Extract the [X, Y] coordinate from the center of the cell holding the provided text.  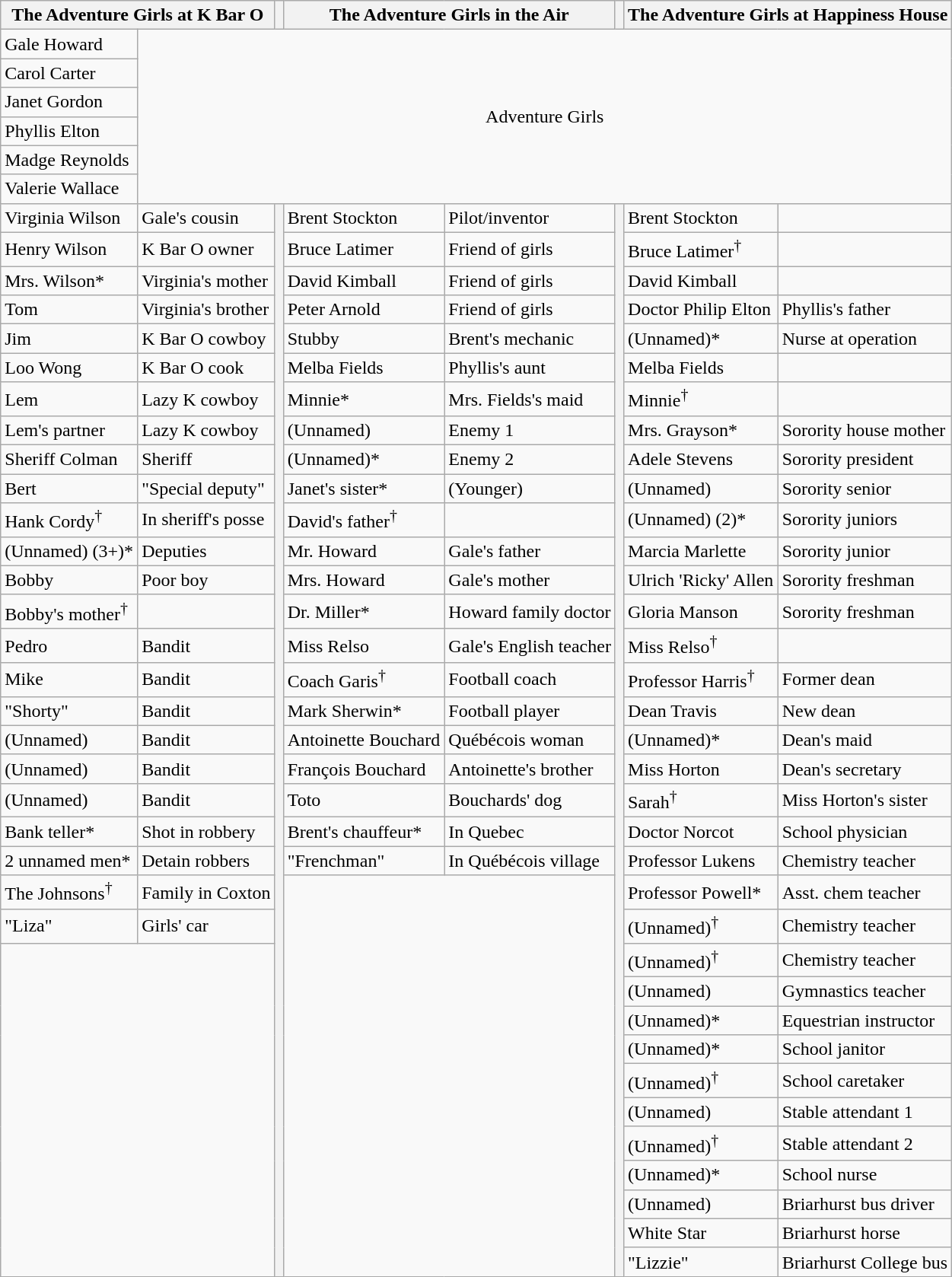
Howard family doctor [530, 612]
Dr. Miller* [364, 612]
Phyllis Elton [69, 131]
School caretaker [864, 1081]
Football player [530, 711]
Sarah† [702, 801]
Sheriff [206, 460]
Bruce Latimer† [702, 250]
Gymnastics teacher [864, 992]
François Bouchard [364, 769]
"Lizzie" [702, 1262]
Bert [69, 489]
Virginia's mother [206, 281]
Peter Arnold [364, 310]
Minnie* [364, 399]
David's father† [364, 521]
Lem's partner [69, 431]
Briarhurst bus driver [864, 1204]
Mr. Howard [364, 551]
Bank teller* [69, 832]
Madge Reynolds [69, 160]
Gale's cousin [206, 218]
Stable attendant 2 [864, 1143]
Former dean [864, 680]
Phyllis's father [864, 310]
Family in Coxton [206, 892]
"Frenchman" [364, 861]
Adele Stevens [702, 460]
Sorority president [864, 460]
The Adventure Girls at K Bar O [138, 15]
K Bar O cowboy [206, 339]
Mrs. Fields's maid [530, 399]
Québécois woman [530, 740]
School janitor [864, 1049]
Stubby [364, 339]
Bruce Latimer [364, 250]
Mrs. Howard [364, 580]
Sorority junior [864, 551]
Bouchards' dog [530, 801]
Mark Sherwin* [364, 711]
"Shorty" [69, 711]
Professor Powell* [702, 892]
The Adventure Girls at Happiness House [788, 15]
Valerie Wallace [69, 189]
Enemy 2 [530, 460]
2 unnamed men* [69, 861]
K Bar O owner [206, 250]
Janet Gordon [69, 102]
Equestrian instructor [864, 1021]
Coach Garis† [364, 680]
Nurse at operation [864, 339]
Briarhurst horse [864, 1233]
Stable attendant 1 [864, 1112]
Dean Travis [702, 711]
Miss Horton's sister [864, 801]
Asst. chem teacher [864, 892]
Gale's mother [530, 580]
Miss Horton [702, 769]
New dean [864, 711]
Brent's mechanic [530, 339]
Carol Carter [69, 73]
Gale Howard [69, 44]
Football coach [530, 680]
The Adventure Girls in the Air [449, 15]
Gloria Manson [702, 612]
Mrs. Grayson* [702, 431]
Briarhurst College bus [864, 1262]
Professor Lukens [702, 861]
Jim [69, 339]
School physician [864, 832]
Miss Relso [364, 645]
Doctor Philip Elton [702, 310]
Professor Harris† [702, 680]
Mrs. Wilson* [69, 281]
(Younger) [530, 489]
Lem [69, 399]
Bobby [69, 580]
(Unnamed) (2)* [702, 521]
Antoinette Bouchard [364, 740]
Loo Wong [69, 368]
Toto [364, 801]
Pilot/inventor [530, 218]
Virginia's brother [206, 310]
Enemy 1 [530, 431]
Doctor Norcot [702, 832]
K Bar O cook [206, 368]
Pedro [69, 645]
Sheriff Colman [69, 460]
Janet's sister* [364, 489]
Detain robbers [206, 861]
Girls' car [206, 927]
In sheriff's posse [206, 521]
Marcia Marlette [702, 551]
Bobby's mother† [69, 612]
The Johnsons† [69, 892]
Sorority house mother [864, 431]
Gale's father [530, 551]
Dean's secretary [864, 769]
Ulrich 'Ricky' Allen [702, 580]
Brent's chauffeur* [364, 832]
Shot in robbery [206, 832]
Virginia Wilson [69, 218]
Phyllis's aunt [530, 368]
Hank Cordy† [69, 521]
Henry Wilson [69, 250]
Deputies [206, 551]
Tom [69, 310]
Minnie† [702, 399]
Dean's maid [864, 740]
Poor boy [206, 580]
White Star [702, 1233]
School nurse [864, 1175]
Antoinette's brother [530, 769]
"Special deputy" [206, 489]
Mike [69, 680]
Adventure Girls [545, 116]
Miss Relso† [702, 645]
In Québécois village [530, 861]
Gale's English teacher [530, 645]
Sorority senior [864, 489]
In Quebec [530, 832]
(Unnamed) (3+)* [69, 551]
"Liza" [69, 927]
Sorority juniors [864, 521]
